Provide the (x, y) coordinate of the cell's center where the given text is located.  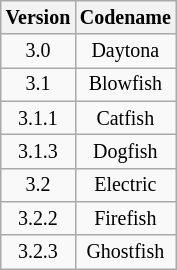
Catfish (126, 118)
Version (38, 18)
Firefish (126, 218)
3.0 (38, 52)
Electric (126, 184)
Dogfish (126, 152)
Codename (126, 18)
3.2.3 (38, 252)
3.2 (38, 184)
Daytona (126, 52)
Ghostfish (126, 252)
Blowfish (126, 84)
3.1.3 (38, 152)
3.1 (38, 84)
3.2.2 (38, 218)
3.1.1 (38, 118)
